Detect which cell encompasses the target text, then output its [x, y] center coordinate. 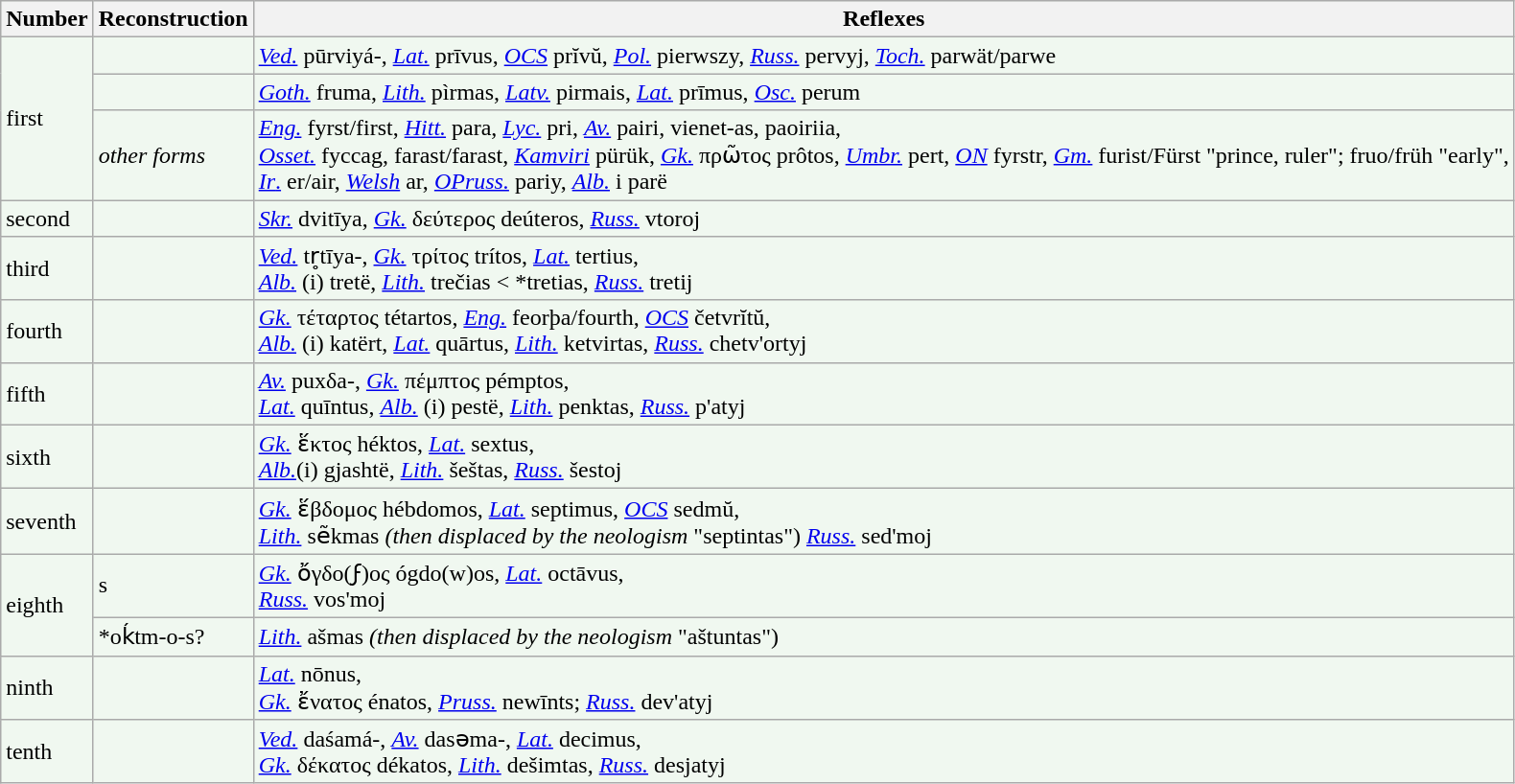
Gk. ἕβδομος hébdomos, Lat. septimus, OCS sedmŭ,Lith. sẽkmas (then displaced by the neologism "septintas") Russ. sed'moj [884, 521]
second [47, 218]
Reconstruction [173, 19]
eighth [47, 605]
Av. puxδa-, Gk. πέμπτος pémptos,Lat. quīntus, Alb. (i) pestë, Lith. penktas, Russ. p'atyj [884, 393]
fifth [47, 393]
Ved. tr̥tīya-, Gk. τρίτος trítos, Lat. tertius,Alb. (i) tretë, Lith. trečias < *tretias, Russ. tretij [884, 268]
Number [47, 19]
Ved. daśamá-, Av. dasəma-, Lat. decimus,Gk. δέκατος dékatos, Lith. dešimtas, Russ. desjatyj [884, 751]
tenth [47, 751]
other forms [173, 155]
Lith. ašmas (then displaced by the neologism "aštuntas") [884, 636]
Gk. ἕκτος héktos, Lat. sextus,Alb.(i) gjashtë, Lith. šeštas, Russ. šestoj [884, 456]
ninth [47, 688]
Reflexes [884, 19]
first [47, 119]
Goth. fruma, Lith. pìrmas, Latv. pirmais, Lat. prīmus, Osc. perum [884, 92]
Gk. ὄγδο(ϝ)ος ógdo(w)os, Lat. octāvus,Russ. vos'moj [884, 587]
third [47, 268]
Lat. nōnus,Gk. ἔνατος énatos, Pruss. newīnts; Russ. dev'atyj [884, 688]
fourth [47, 332]
Ved. pūrviyá-, Lat. prīvus, OCS prĭvŭ, Pol. pierwszy, Russ. pervyj, Toch. parwät/parwe [884, 56]
seventh [47, 521]
Gk. τέταρτος tétartos, Eng. feorþa/fourth, OCS četvrĭtŭ,Alb. (i) katërt, Lat. quārtus, Lith. ketvirtas, Russ. chetv'ortyj [884, 332]
*oḱtm-o-s? [173, 636]
Skr. dvitīya, Gk. δεύτερος deúteros, Russ. vtoroj [884, 218]
sixth [47, 456]
s [173, 587]
